Identify which cell holds the provided text, then report its [x, y] central coordinate. 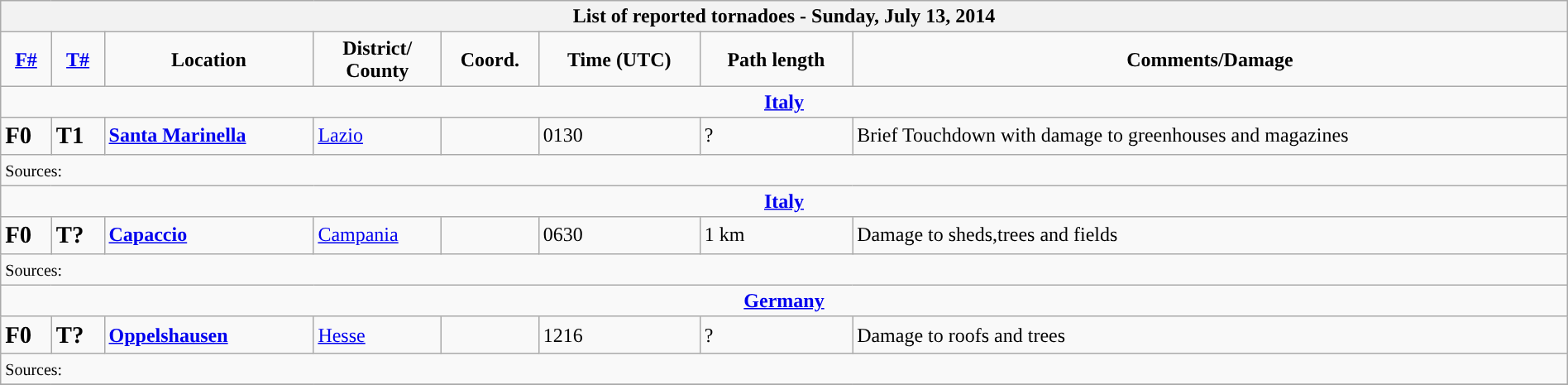
Lazio [377, 136]
0130 [619, 136]
Location [208, 60]
Time (UTC) [619, 60]
T1 [78, 136]
0630 [619, 235]
1216 [619, 334]
Germany [784, 301]
Path length [776, 60]
F# [26, 60]
Santa Marinella [208, 136]
Oppelshausen [208, 334]
Hesse [377, 334]
1 km [776, 235]
District/County [377, 60]
Damage to roofs and trees [1211, 334]
Damage to sheds,trees and fields [1211, 235]
List of reported tornadoes - Sunday, July 13, 2014 [784, 17]
Capaccio [208, 235]
T# [78, 60]
Campania [377, 235]
Coord. [490, 60]
Brief Touchdown with damage to greenhouses and magazines [1211, 136]
Comments/Damage [1211, 60]
